Find where the given text appears and provide that cell's center as [X, Y] coordinate. 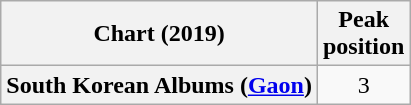
Peakposition [363, 34]
Chart (2019) [160, 34]
South Korean Albums (Gaon) [160, 85]
3 [363, 85]
